Capture the cell that displays the provided text and extract its (x, y) central coordinate. 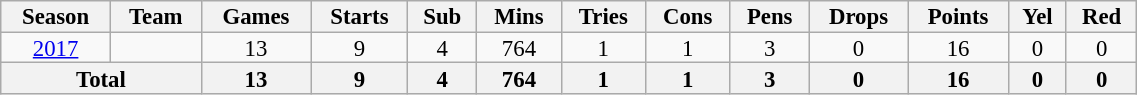
Games (256, 16)
Red (1101, 16)
Season (56, 16)
Mins (520, 16)
Drops (858, 16)
Pens (770, 16)
Team (156, 16)
Points (958, 16)
2017 (56, 48)
Sub (442, 16)
Yel (1037, 16)
Starts (360, 16)
Total (101, 78)
Cons (688, 16)
Tries (603, 16)
